Return the (x, y) coordinate for the center point of the cell that contains the specified text.  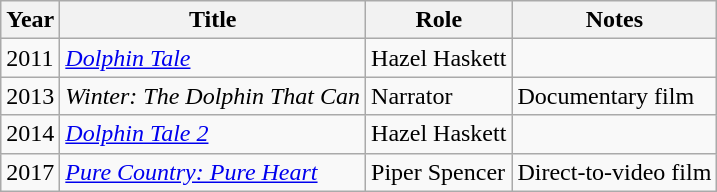
Documentary film (614, 96)
Notes (614, 20)
Dolphin Tale (213, 58)
Winter: The Dolphin That Can (213, 96)
Role (439, 20)
Direct-to-video film (614, 172)
2011 (30, 58)
Year (30, 20)
Piper Spencer (439, 172)
Pure Country: Pure Heart (213, 172)
2013 (30, 96)
2014 (30, 134)
Narrator (439, 96)
Title (213, 20)
2017 (30, 172)
Dolphin Tale 2 (213, 134)
